From the cell containing the given text, extract its center point as (x, y) coordinate. 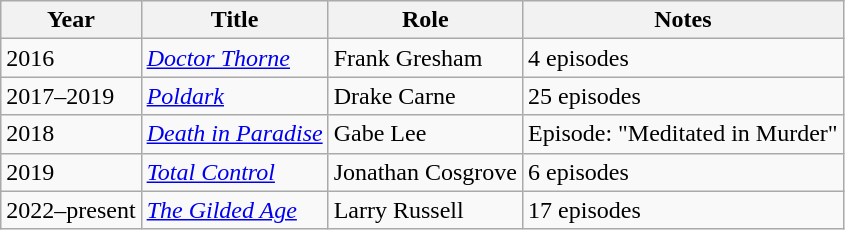
Gabe Lee (425, 134)
Larry Russell (425, 210)
2022–present (71, 210)
4 episodes (684, 58)
6 episodes (684, 172)
Episode: "Meditated in Murder" (684, 134)
Notes (684, 20)
Role (425, 20)
Poldark (234, 96)
Frank Gresham (425, 58)
17 episodes (684, 210)
2018 (71, 134)
Title (234, 20)
Year (71, 20)
25 episodes (684, 96)
2019 (71, 172)
2016 (71, 58)
Drake Carne (425, 96)
Death in Paradise (234, 134)
Jonathan Cosgrove (425, 172)
2017–2019 (71, 96)
Total Control (234, 172)
Doctor Thorne (234, 58)
The Gilded Age (234, 210)
